Output the (X, Y) coordinate of the center of the cell containing the given text.  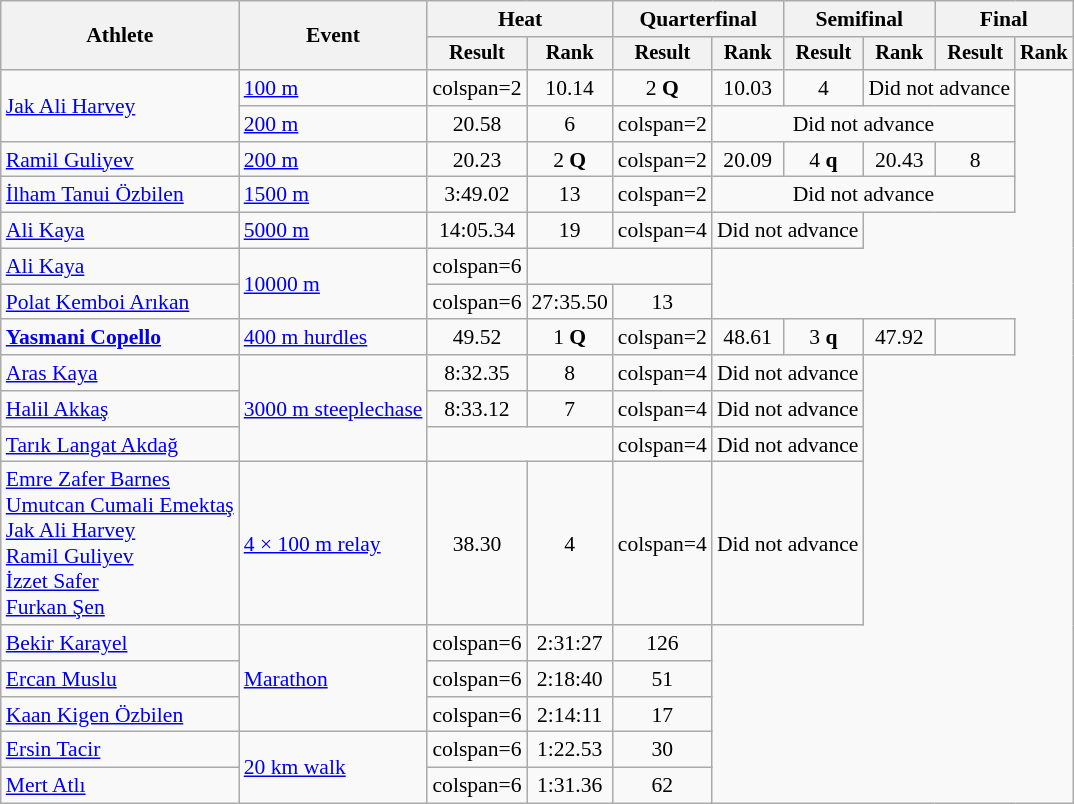
8:33.12 (476, 409)
1 Q (569, 338)
8:32.35 (476, 373)
Final (1004, 19)
20.23 (476, 160)
Emre Zafer BarnesUmutcan Cumali EmektaşJak Ali HarveyRamil Guliyevİzzet SaferFurkan Şen (120, 544)
62 (662, 786)
20.58 (476, 124)
Mert Atlı (120, 786)
Halil Akkaş (120, 409)
2:31:27 (569, 643)
Polat Kemboi Arıkan (120, 302)
38.30 (476, 544)
2:14:11 (569, 715)
49.52 (476, 338)
7 (569, 409)
400 m hurdles (334, 338)
Athlete (120, 36)
3:49.02 (476, 195)
10.14 (569, 88)
6 (569, 124)
19 (569, 231)
47.92 (899, 338)
1500 m (334, 195)
126 (662, 643)
14:05.34 (476, 231)
51 (662, 679)
10.03 (748, 88)
1:22.53 (569, 750)
4 q (823, 160)
20 km walk (334, 768)
Tarık Langat Akdağ (120, 445)
Ramil Guliyev (120, 160)
Marathon (334, 678)
20.43 (899, 160)
Ersin Tacir (120, 750)
17 (662, 715)
3 q (823, 338)
Aras Kaya (120, 373)
Quarterfinal (698, 19)
Jak Ali Harvey (120, 106)
Heat (520, 19)
Bekir Karayel (120, 643)
1:31.36 (569, 786)
5000 m (334, 231)
4 × 100 m relay (334, 544)
Ercan Muslu (120, 679)
30 (662, 750)
Yasmani Copello (120, 338)
3000 m steeplechase (334, 408)
20.09 (748, 160)
100 m (334, 88)
48.61 (748, 338)
27:35.50 (569, 302)
Kaan Kigen Özbilen (120, 715)
Event (334, 36)
Semifinal (859, 19)
10000 m (334, 284)
2:18:40 (569, 679)
İlham Tanui Özbilen (120, 195)
